For the text-containing cell, return its midpoint in (X, Y) coordinate format. 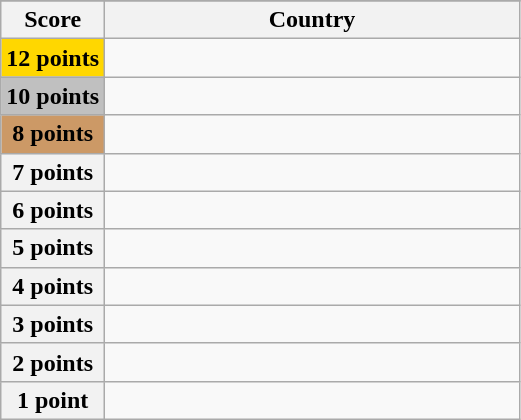
8 points (53, 134)
12 points (53, 58)
7 points (53, 172)
Country (312, 20)
4 points (53, 286)
5 points (53, 248)
1 point (53, 400)
2 points (53, 362)
3 points (53, 324)
10 points (53, 96)
Score (53, 20)
6 points (53, 210)
